Determine the [X, Y] coordinate at the center of the cell enclosing the given text.  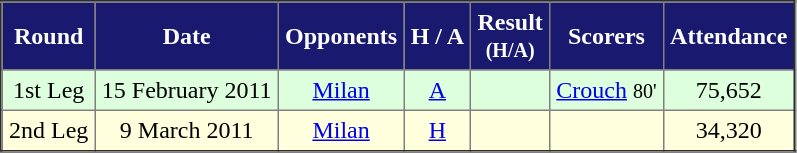
Attendance [729, 36]
H [438, 130]
2nd Leg [49, 130]
9 March 2011 [186, 130]
1st Leg [49, 90]
A [438, 90]
15 February 2011 [186, 90]
Round [49, 36]
Crouch 80' [607, 90]
Date [186, 36]
75,652 [729, 90]
Scorers [607, 36]
H / A [438, 36]
Opponents [341, 36]
34,320 [729, 130]
Result (H/A) [510, 36]
